Output the (x, y) coordinate of the center of the cell containing the given text.  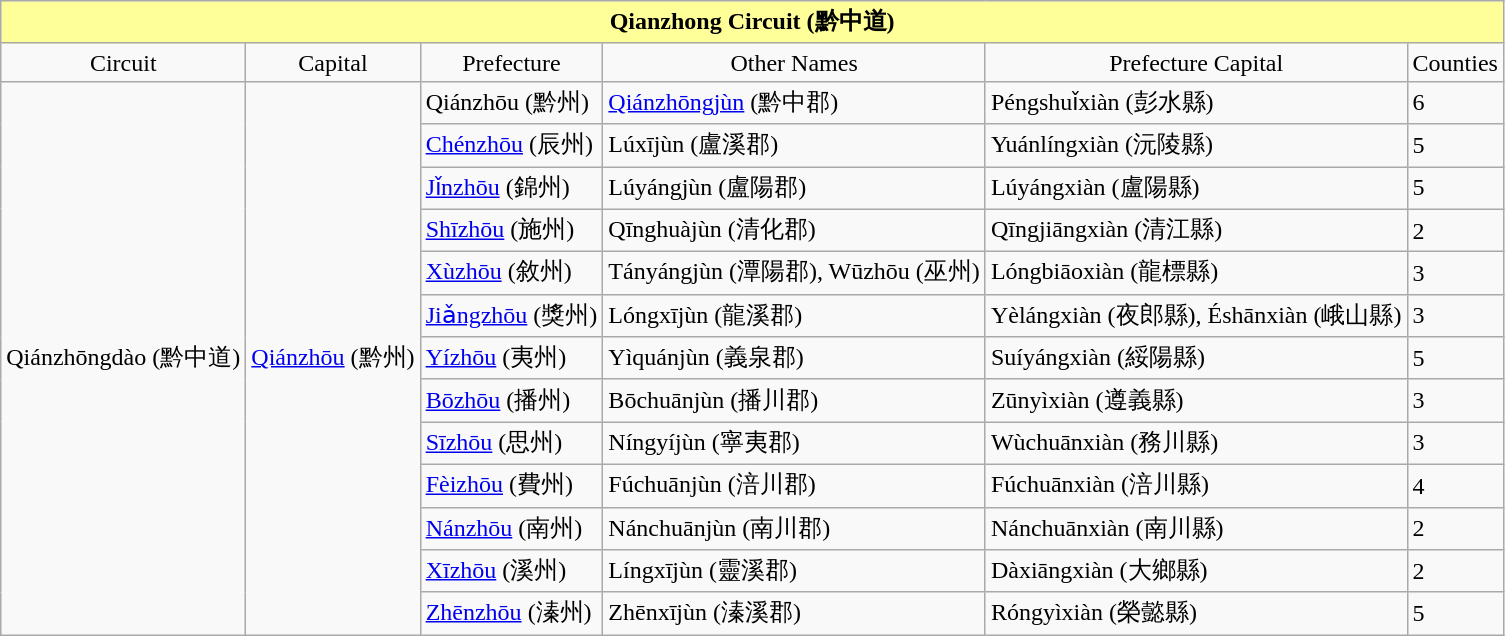
Péngshuǐxiàn (彭水縣) (1196, 102)
Nánzhōu (南州) (512, 528)
Shīzhōu (施州) (512, 230)
Língxījùn (靈溪郡) (794, 572)
Bōzhōu (播州) (512, 400)
Qiánzhōngdào (黔中道) (124, 358)
Yèlángxiàn (夜郎縣), Éshānxiàn (峨山縣) (1196, 316)
Zūnyìxiàn (遵義縣) (1196, 400)
6 (1455, 102)
4 (1455, 486)
Prefecture (512, 62)
Fúchuānjùn (涪川郡) (794, 486)
Qīnghuàjùn (清化郡) (794, 230)
Jiǎngzhōu (獎州) (512, 316)
Xùzhōu (敘州) (512, 274)
Jǐnzhōu (錦州) (512, 188)
Nánchuānjùn (南川郡) (794, 528)
Qianzhong Circuit (黔中道) (752, 22)
Other Names (794, 62)
Tányángjùn (潭陽郡), Wūzhōu (巫州) (794, 274)
Lúyángjùn (盧陽郡) (794, 188)
Róngyìxiàn (榮懿縣) (1196, 614)
Nánchuānxiàn (南川縣) (1196, 528)
Dàxiāngxiàn (大鄉縣) (1196, 572)
Zhēnxījùn (溱溪郡) (794, 614)
Bōchuānjùn (播川郡) (794, 400)
Counties (1455, 62)
Fèizhōu (費州) (512, 486)
Yuánlíngxiàn (沅陵縣) (1196, 146)
Lóngbiāoxiàn (龍標縣) (1196, 274)
Zhēnzhōu (溱州) (512, 614)
Chénzhōu (辰州) (512, 146)
Sīzhōu (思州) (512, 444)
Yízhōu (夷州) (512, 358)
Fúchuānxiàn (涪川縣) (1196, 486)
Yìquánjùn (義泉郡) (794, 358)
Lóngxījùn (龍溪郡) (794, 316)
Lúyángxiàn (盧陽縣) (1196, 188)
Lúxījùn (盧溪郡) (794, 146)
Wùchuānxiàn (務川縣) (1196, 444)
Xīzhōu (溪州) (512, 572)
Prefecture Capital (1196, 62)
Suíyángxiàn (綏陽縣) (1196, 358)
Capital (333, 62)
Circuit (124, 62)
Qiánzhōngjùn (黔中郡) (794, 102)
Níngyíjùn (寧夷郡) (794, 444)
Qīngjiāngxiàn (清江縣) (1196, 230)
